Detect which cell encompasses the target text, then output its [x, y] center coordinate. 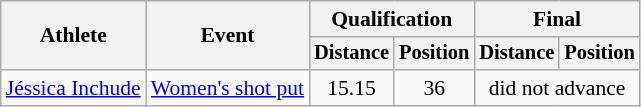
36 [434, 88]
Qualification [392, 19]
Women's shot put [228, 88]
Jéssica Inchude [74, 88]
Final [556, 19]
did not advance [556, 88]
Event [228, 36]
15.15 [352, 88]
Athlete [74, 36]
